Extract the [x, y] coordinate from the center of the cell holding the provided text.  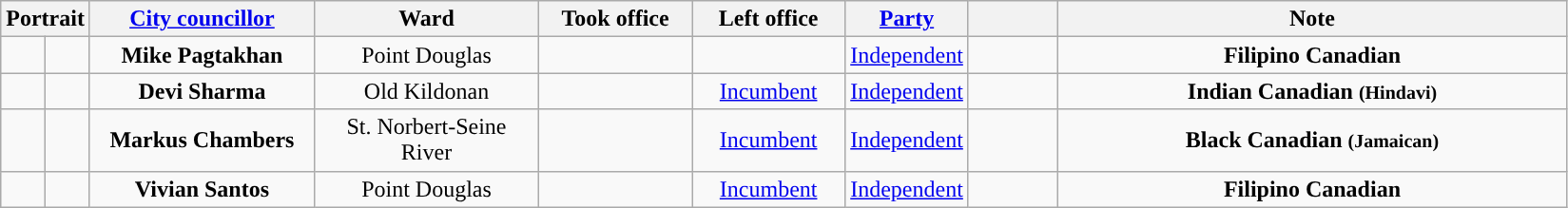
Indian Canadian (Hindavi) [1312, 91]
City councillor [202, 19]
Markus Chambers [202, 141]
Vivian Santos [202, 189]
Note [1312, 19]
Left office [768, 19]
Portrait [46, 19]
Took office [616, 19]
Ward [426, 19]
Mike Pagtakhan [202, 55]
Devi Sharma [202, 91]
Old Kildonan [426, 91]
Black Canadian (Jamaican) [1312, 141]
St. Norbert-Seine River [426, 141]
Party [907, 19]
